Capture the cell that displays the provided text and extract its [x, y] central coordinate. 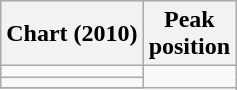
Peakposition [189, 34]
Chart (2010) [72, 34]
